Provide the [X, Y] coordinate of the cell's center where the given text is located.  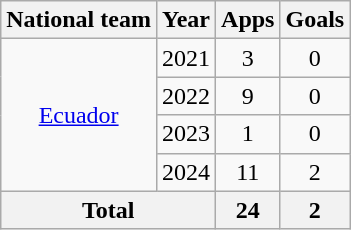
Ecuador [79, 115]
Apps [248, 20]
2022 [186, 96]
2024 [186, 172]
1 [248, 134]
Year [186, 20]
2023 [186, 134]
Goals [315, 20]
3 [248, 58]
9 [248, 96]
National team [79, 20]
Total [108, 210]
2021 [186, 58]
24 [248, 210]
11 [248, 172]
